Provide the (X, Y) coordinate of the cell's center where the given text is located.  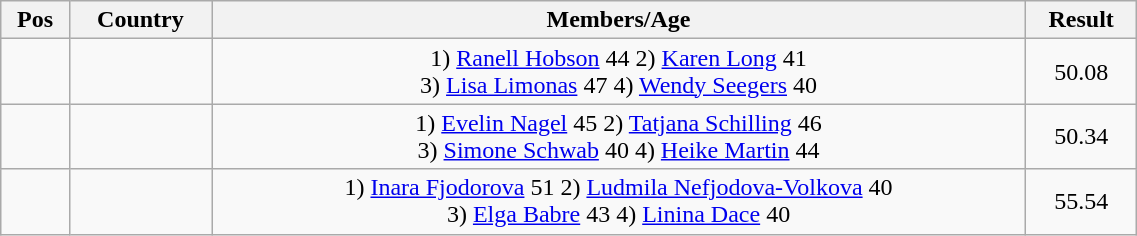
1) Ranell Hobson 44 2) Karen Long 413) Lisa Limonas 47 4) Wendy Seegers 40 (619, 72)
50.34 (1082, 136)
Result (1082, 20)
55.54 (1082, 202)
1) Evelin Nagel 45 2) Tatjana Schilling 463) Simone Schwab 40 4) Heike Martin 44 (619, 136)
50.08 (1082, 72)
Country (140, 20)
Members/Age (619, 20)
Pos (36, 20)
1) Inara Fjodorova 51 2) Ludmila Nefjodova-Volkova 403) Elga Babre 43 4) Linina Dace 40 (619, 202)
